Pinpoint the cell where the given text exists, returning its [x, y] midpoint coordinate. 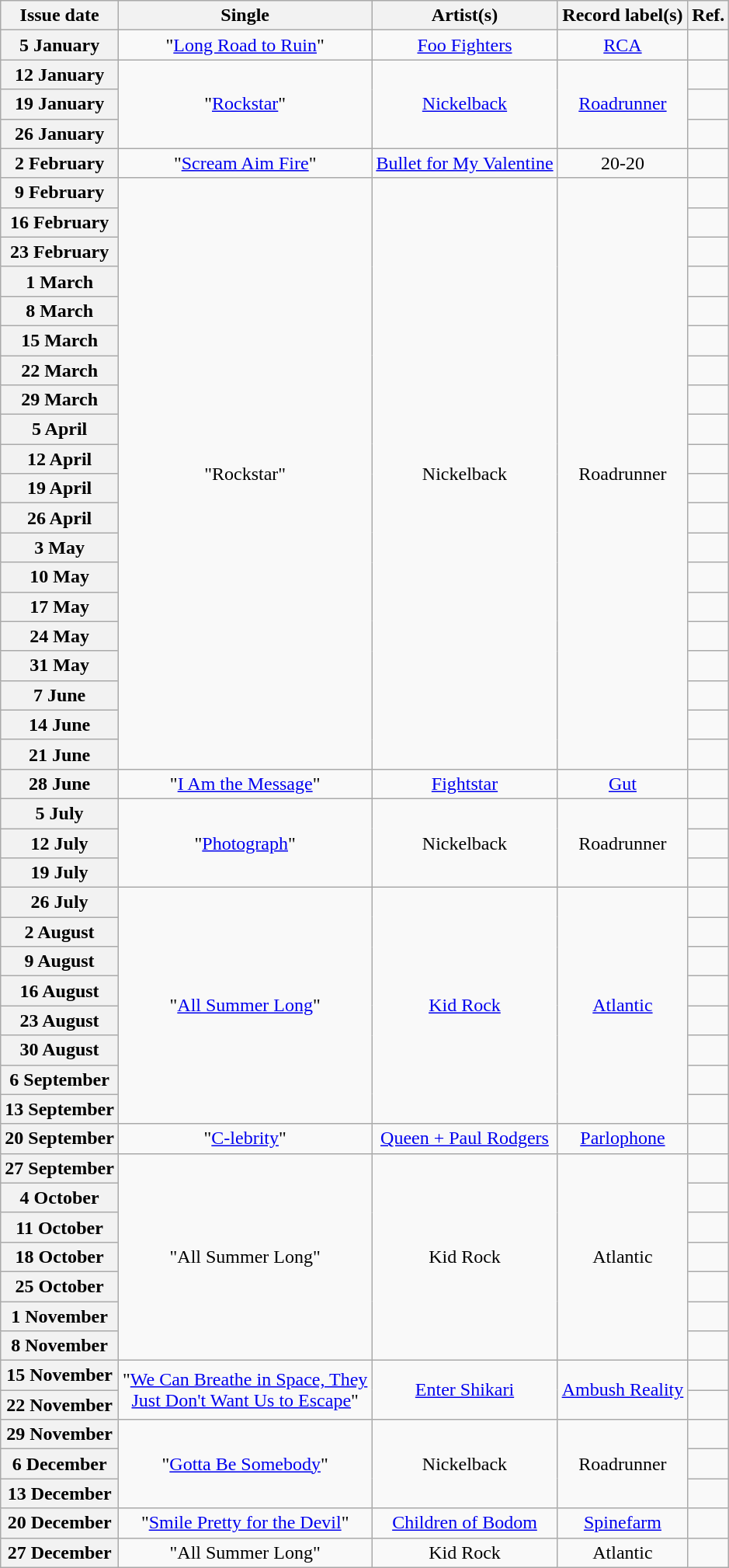
26 January [60, 134]
27 December [60, 1552]
21 June [60, 754]
2 August [60, 932]
16 August [60, 991]
Foo Fighters [464, 45]
Gut [623, 784]
Bullet for My Valentine [464, 163]
3 May [60, 548]
Ambush Reality [623, 1390]
15 March [60, 340]
Single [245, 16]
15 November [60, 1375]
31 May [60, 666]
20 September [60, 1139]
18 October [60, 1257]
Spinefarm [623, 1523]
19 January [60, 104]
"C-lebrity" [245, 1139]
12 January [60, 75]
1 November [60, 1316]
29 March [60, 400]
"Photograph" [245, 843]
"Scream Aim Fire" [245, 163]
"We Can Breathe in Space, TheyJust Don't Want Us to Escape" [245, 1390]
22 November [60, 1405]
26 April [60, 518]
Fightstar [464, 784]
Ref. [708, 16]
19 July [60, 873]
7 June [60, 695]
6 September [60, 1080]
19 April [60, 488]
13 December [60, 1493]
27 September [60, 1168]
Queen + Paul Rodgers [464, 1139]
6 December [60, 1464]
1 March [60, 281]
14 June [60, 725]
"Long Road to Ruin" [245, 45]
Enter Shikari [464, 1390]
"I Am the Message" [245, 784]
11 October [60, 1227]
4 October [60, 1198]
30 August [60, 1050]
28 June [60, 784]
2 February [60, 163]
5 April [60, 429]
13 September [60, 1109]
Record label(s) [623, 16]
Parlophone [623, 1139]
Artist(s) [464, 16]
24 May [60, 636]
10 May [60, 577]
20 December [60, 1523]
9 February [60, 193]
26 July [60, 902]
20-20 [623, 163]
17 May [60, 607]
"Smile Pretty for the Devil" [245, 1523]
5 July [60, 813]
Children of Bodom [464, 1523]
"Gotta Be Somebody" [245, 1464]
8 March [60, 311]
9 August [60, 961]
16 February [60, 222]
5 January [60, 45]
22 March [60, 370]
29 November [60, 1434]
Issue date [60, 16]
12 April [60, 459]
RCA [623, 45]
23 August [60, 1020]
12 July [60, 843]
8 November [60, 1346]
23 February [60, 252]
25 October [60, 1286]
